Find where the given text appears and provide that cell's center as [X, Y] coordinate. 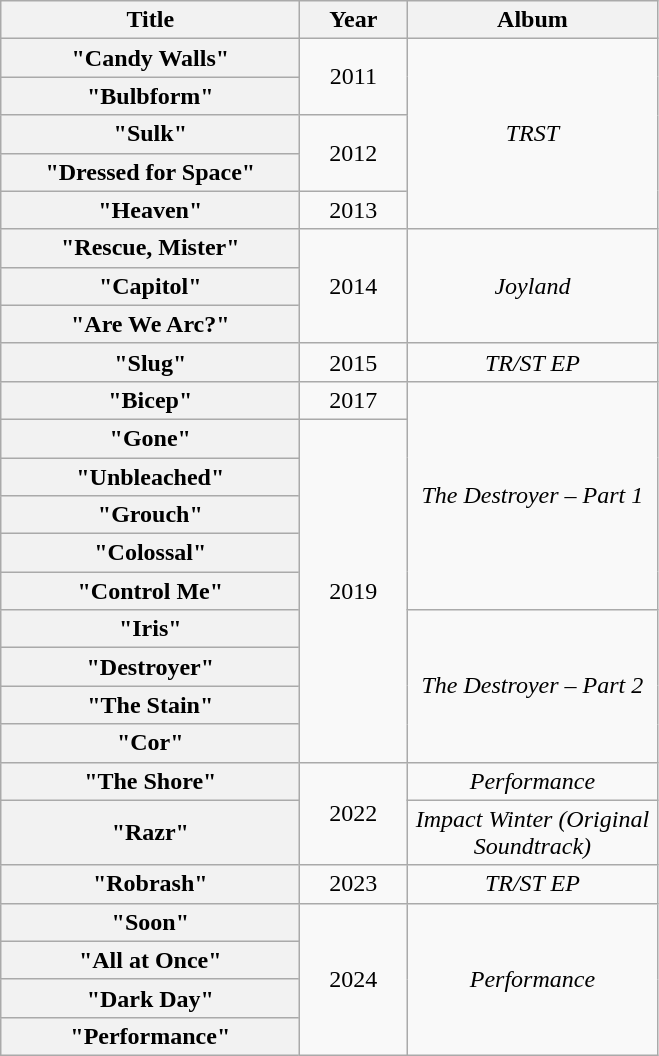
"Candy Walls" [150, 58]
"Robrash" [150, 884]
The Destroyer – Part 2 [532, 686]
"Heaven" [150, 210]
"Unbleached" [150, 477]
"Grouch" [150, 515]
Album [532, 20]
"Bulbform" [150, 96]
"The Stain" [150, 705]
"Rescue, Mister" [150, 248]
"Razr" [150, 832]
Title [150, 20]
"Bicep" [150, 400]
2013 [354, 210]
2017 [354, 400]
2024 [354, 979]
"Sulk" [150, 134]
"Capitol" [150, 286]
The Destroyer – Part 1 [532, 495]
"Control Me" [150, 591]
"Are We Arc?" [150, 324]
"Performance" [150, 1036]
2014 [354, 286]
Year [354, 20]
2023 [354, 884]
"Dressed for Space" [150, 172]
"Cor" [150, 743]
2019 [354, 590]
"Soon" [150, 922]
"Iris" [150, 629]
TRST [532, 134]
Joyland [532, 286]
2012 [354, 153]
"Gone" [150, 438]
2015 [354, 362]
Impact Winter (Original Soundtrack) [532, 832]
"Colossal" [150, 553]
2011 [354, 77]
2022 [354, 814]
"Dark Day" [150, 998]
"Slug" [150, 362]
"The Shore" [150, 781]
"Destroyer" [150, 667]
"All at Once" [150, 960]
